Locate the cell with the specified text and output its [x, y] center coordinate. 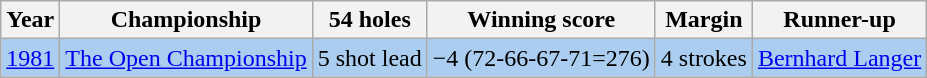
Winning score [541, 20]
Runner-up [839, 20]
1981 [30, 58]
4 strokes [704, 58]
Championship [186, 20]
The Open Championship [186, 58]
Bernhard Langer [839, 58]
54 holes [370, 20]
5 shot lead [370, 58]
−4 (72-66-67-71=276) [541, 58]
Year [30, 20]
Margin [704, 20]
